From the cell containing the given text, extract its center point as (X, Y) coordinate. 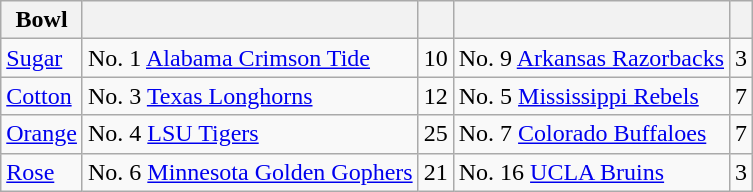
10 (436, 58)
25 (436, 134)
Rose (42, 172)
No. 5 Mississippi Rebels (591, 96)
No. 7 Colorado Buffaloes (591, 134)
Sugar (42, 58)
No. 1 Alabama Crimson Tide (250, 58)
21 (436, 172)
Cotton (42, 96)
No. 9 Arkansas Razorbacks (591, 58)
No. 16 UCLA Bruins (591, 172)
No. 6 Minnesota Golden Gophers (250, 172)
Bowl (42, 20)
No. 3 Texas Longhorns (250, 96)
12 (436, 96)
Orange (42, 134)
No. 4 LSU Tigers (250, 134)
